Return [X, Y] of the center of cell containing provided text 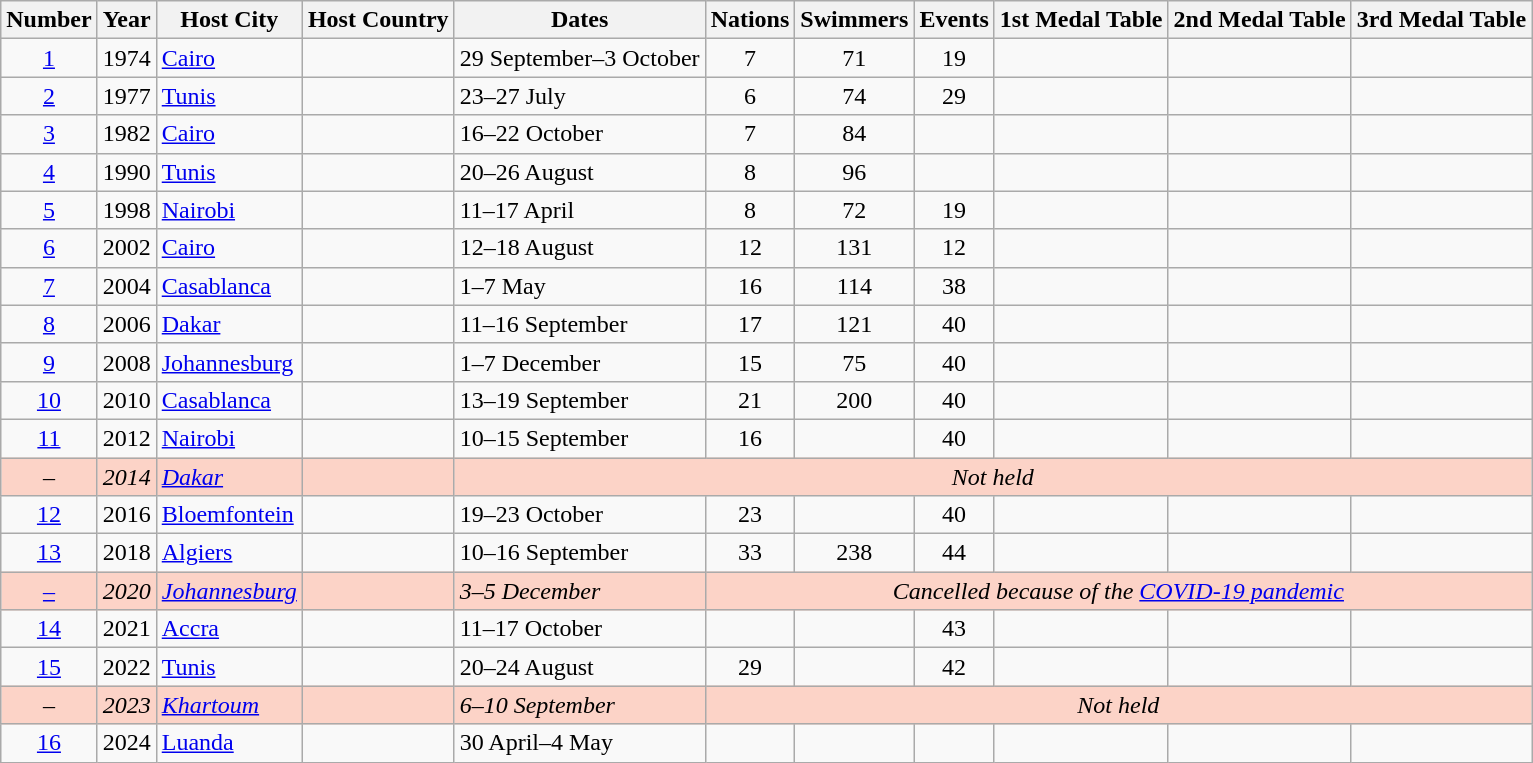
Year [126, 20]
Nations [750, 20]
84 [854, 134]
43 [954, 629]
1–7 May [580, 286]
13–19 September [580, 400]
Accra [229, 629]
14 [49, 629]
21 [750, 400]
2002 [126, 248]
1982 [126, 134]
Swimmers [854, 20]
2012 [126, 438]
1998 [126, 210]
71 [854, 58]
2020 [126, 591]
13 [49, 553]
72 [854, 210]
3 [49, 134]
2021 [126, 629]
10 [49, 400]
1974 [126, 58]
2023 [126, 705]
11–17 October [580, 629]
11–17 April [580, 210]
Cancelled because of the COVID-19 pandemic [1118, 591]
1990 [126, 172]
44 [954, 553]
2010 [126, 400]
2004 [126, 286]
1–7 December [580, 362]
Host Country [378, 20]
96 [854, 172]
114 [854, 286]
6–10 September [580, 705]
1977 [126, 96]
Luanda [229, 743]
30 April–4 May [580, 743]
42 [954, 667]
2nd Medal Table [1260, 20]
10–16 September [580, 553]
19–23 October [580, 515]
3–5 December [580, 591]
2 [49, 96]
74 [854, 96]
16–22 October [580, 134]
9 [49, 362]
200 [854, 400]
2016 [126, 515]
29 September–3 October [580, 58]
2022 [126, 667]
2006 [126, 324]
Number [49, 20]
2018 [126, 553]
23 [750, 515]
20–24 August [580, 667]
Host City [229, 20]
238 [854, 553]
33 [750, 553]
4 [49, 172]
11–16 September [580, 324]
20–26 August [580, 172]
5 [49, 210]
12–18 August [580, 248]
75 [854, 362]
1 [49, 58]
2024 [126, 743]
1st Medal Table [1081, 20]
2014 [126, 477]
3rd Medal Table [1441, 20]
10–15 September [580, 438]
Dates [580, 20]
Khartoum [229, 705]
Algiers [229, 553]
Events [954, 20]
17 [750, 324]
2008 [126, 362]
Bloemfontein [229, 515]
23–27 July [580, 96]
131 [854, 248]
11 [49, 438]
121 [854, 324]
38 [954, 286]
